Output the [x, y] coordinate of the center of the cell containing the given text.  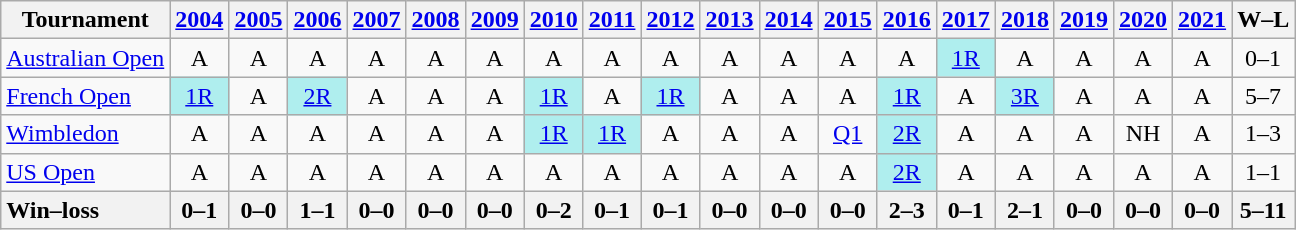
2008 [436, 20]
2–1 [1024, 210]
5–11 [1264, 210]
Wimbledon [86, 134]
2021 [1202, 20]
2006 [318, 20]
Q1 [848, 134]
5–7 [1264, 96]
1–3 [1264, 134]
2005 [258, 20]
2012 [670, 20]
US Open [86, 172]
2013 [730, 20]
Win–loss [86, 210]
2007 [376, 20]
French Open [86, 96]
2009 [494, 20]
0–2 [554, 210]
2010 [554, 20]
2–3 [906, 210]
NH [1142, 134]
2018 [1024, 20]
3R [1024, 96]
Tournament [86, 20]
2020 [1142, 20]
2015 [848, 20]
Australian Open [86, 58]
2004 [200, 20]
2019 [1084, 20]
2011 [612, 20]
W–L [1264, 20]
2014 [788, 20]
2016 [906, 20]
2017 [966, 20]
